For the text-containing cell, return its midpoint in (X, Y) coordinate format. 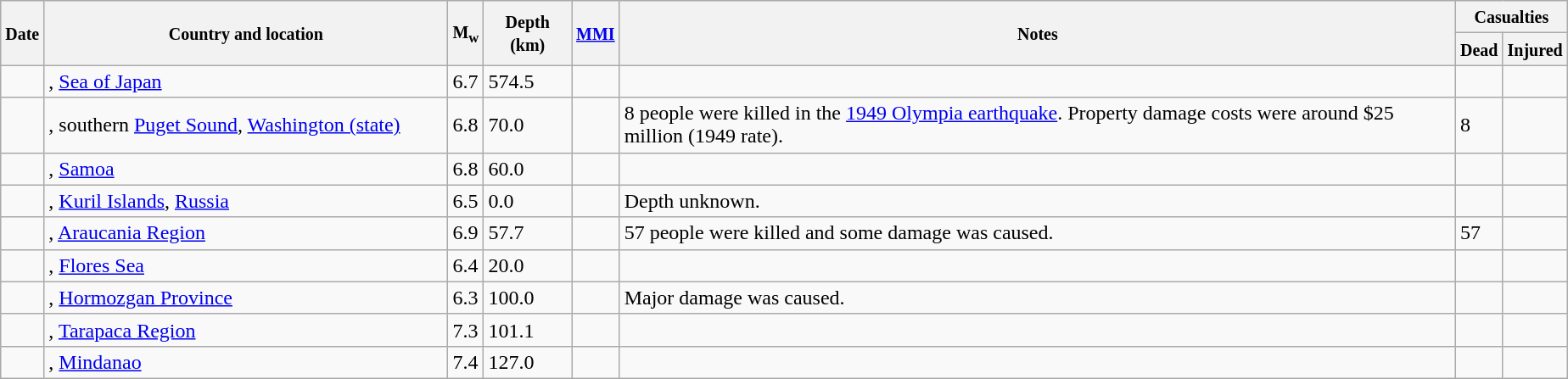
Depth (km) (528, 33)
57 people were killed and some damage was caused. (1037, 233)
101.1 (528, 330)
57.7 (528, 233)
70.0 (528, 125)
, Tarapaca Region (246, 330)
Notes (1037, 33)
7.3 (466, 330)
7.4 (466, 362)
, Kuril Islands, Russia (246, 201)
, Flores Sea (246, 265)
, southern Puget Sound, Washington (state) (246, 125)
8 people were killed in the 1949 Olympia earthquake. Property damage costs were around $25 million (1949 rate). (1037, 125)
60.0 (528, 169)
, Samoa (246, 169)
Mw (466, 33)
20.0 (528, 265)
0.0 (528, 201)
57 (1479, 233)
, Hormozgan Province (246, 298)
, Araucania Region (246, 233)
Depth unknown. (1037, 201)
8 (1479, 125)
Major damage was caused. (1037, 298)
Injured (1535, 49)
Country and location (246, 33)
Casualties (1511, 17)
6.3 (466, 298)
100.0 (528, 298)
Date (22, 33)
6.7 (466, 81)
Dead (1479, 49)
127.0 (528, 362)
MMI (596, 33)
6.5 (466, 201)
574.5 (528, 81)
, Mindanao (246, 362)
, Sea of Japan (246, 81)
6.4 (466, 265)
6.9 (466, 233)
